Pinpoint the cell where the given text exists, returning its [x, y] midpoint coordinate. 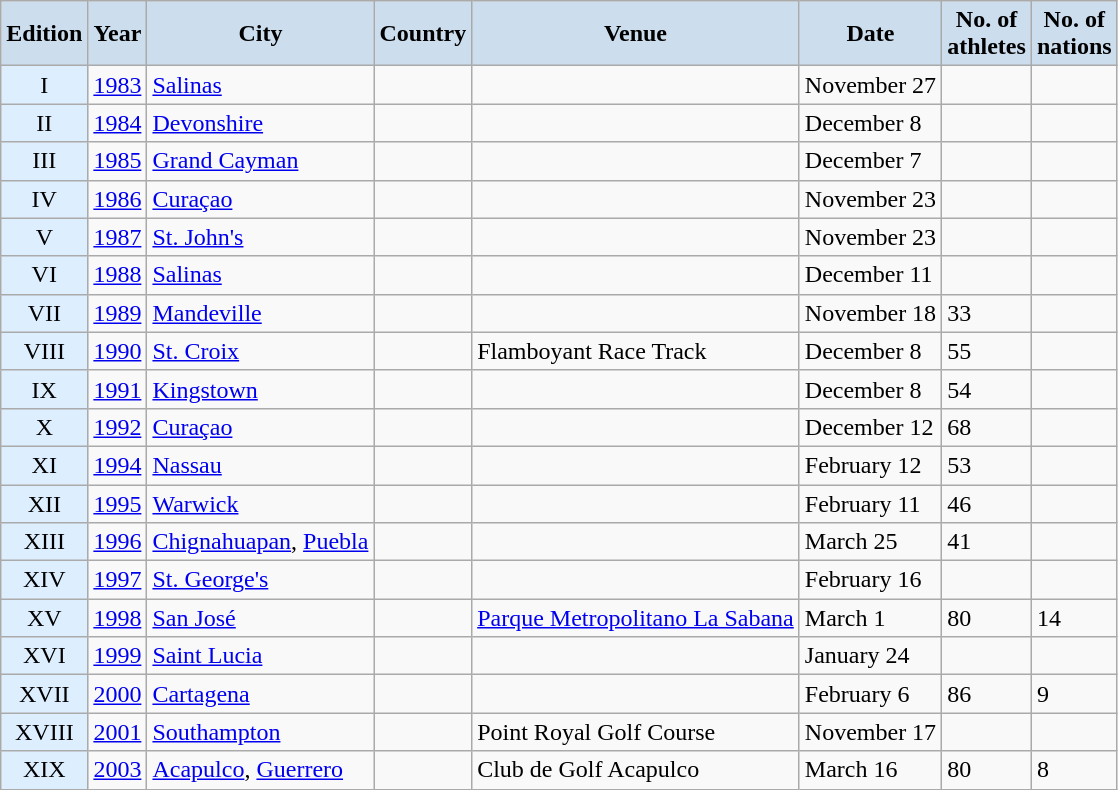
Kingstown [260, 389]
March 16 [870, 770]
St. George's [260, 580]
November 17 [870, 732]
8 [1074, 770]
March 25 [870, 542]
1983 [118, 85]
1987 [118, 237]
February 6 [870, 694]
Warwick [260, 503]
XVII [44, 694]
33 [987, 313]
VI [44, 275]
Acapulco, Guerrero [260, 770]
November 18 [870, 313]
VIII [44, 351]
14 [1074, 618]
January 24 [870, 656]
46 [987, 503]
1989 [118, 313]
February 16 [870, 580]
November 27 [870, 85]
54 [987, 389]
December 7 [870, 161]
53 [987, 465]
1991 [118, 389]
XIX [44, 770]
X [44, 427]
No. ofathletes [987, 34]
XIII [44, 542]
1999 [118, 656]
2000 [118, 694]
XIV [44, 580]
No. ofnations [1074, 34]
St. Croix [260, 351]
Chignahuapan, Puebla [260, 542]
Flamboyant Race Track [636, 351]
IX [44, 389]
1986 [118, 199]
III [44, 161]
55 [987, 351]
Parque Metropolitano La Sabana [636, 618]
San José [260, 618]
XV [44, 618]
1995 [118, 503]
2001 [118, 732]
Year [118, 34]
St. John's [260, 237]
2003 [118, 770]
VII [44, 313]
1985 [118, 161]
68 [987, 427]
Grand Cayman [260, 161]
City [260, 34]
December 12 [870, 427]
Venue [636, 34]
March 1 [870, 618]
1994 [118, 465]
December 11 [870, 275]
I [44, 85]
1990 [118, 351]
IV [44, 199]
Southampton [260, 732]
Nassau [260, 465]
Point Royal Golf Course [636, 732]
February 11 [870, 503]
1984 [118, 123]
1988 [118, 275]
XI [44, 465]
Date [870, 34]
Club de Golf Acapulco [636, 770]
XVIII [44, 732]
V [44, 237]
1998 [118, 618]
Country [423, 34]
1992 [118, 427]
II [44, 123]
9 [1074, 694]
February 12 [870, 465]
Edition [44, 34]
XII [44, 503]
1997 [118, 580]
86 [987, 694]
Saint Lucia [260, 656]
41 [987, 542]
XVI [44, 656]
Cartagena [260, 694]
1996 [118, 542]
Mandeville [260, 313]
Devonshire [260, 123]
